Return the (X, Y) coordinate for the center point of the cell that contains the specified text.  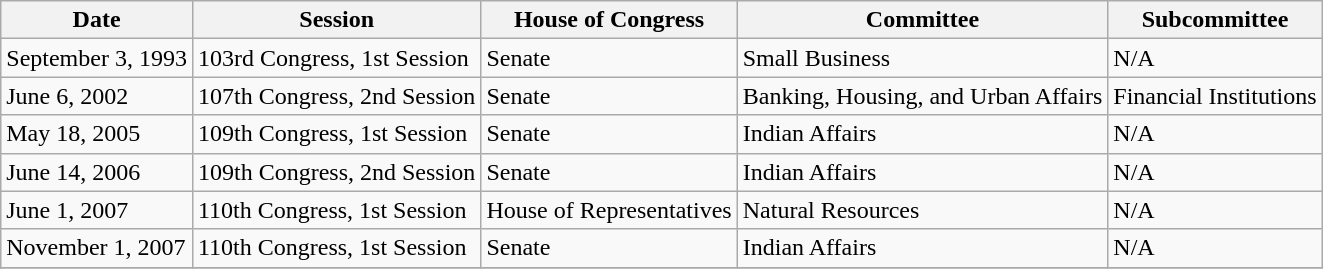
107th Congress, 2nd Session (336, 96)
Natural Resources (922, 210)
103rd Congress, 1st Session (336, 58)
June 6, 2002 (97, 96)
Subcommittee (1215, 20)
September 3, 1993 (97, 58)
June 1, 2007 (97, 210)
House of Congress (609, 20)
Small Business (922, 58)
November 1, 2007 (97, 248)
Banking, Housing, and Urban Affairs (922, 96)
Session (336, 20)
Financial Institutions (1215, 96)
109th Congress, 2nd Session (336, 172)
May 18, 2005 (97, 134)
Date (97, 20)
109th Congress, 1st Session (336, 134)
House of Representatives (609, 210)
June 14, 2006 (97, 172)
Committee (922, 20)
